Return [X, Y] of the center of cell containing provided text 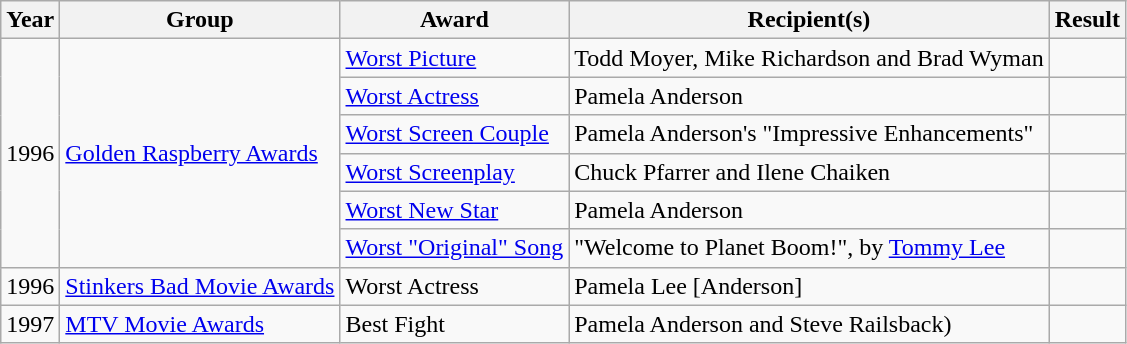
Worst Picture [454, 58]
Chuck Pfarrer and Ilene Chaiken [809, 172]
Worst "Original" Song [454, 248]
Worst New Star [454, 210]
Todd Moyer, Mike Richardson and Brad Wyman [809, 58]
Award [454, 20]
Worst Screen Couple [454, 134]
Best Fight [454, 324]
1997 [30, 324]
Recipient(s) [809, 20]
Stinkers Bad Movie Awards [200, 286]
MTV Movie Awards [200, 324]
Result [1087, 20]
Year [30, 20]
Worst Screenplay [454, 172]
Pamela Anderson and Steve Railsback) [809, 324]
"Welcome to Planet Boom!", by Tommy Lee [809, 248]
Pamela Anderson's "Impressive Enhancements" [809, 134]
Group [200, 20]
Pamela Lee [Anderson] [809, 286]
Golden Raspberry Awards [200, 153]
